Search for the cell housing the specified text and yield its [X, Y] center coordinate. 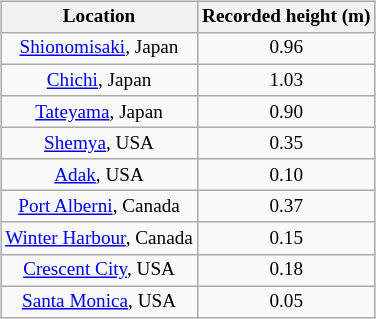
Location [100, 17]
Port Alberni, Canada [100, 207]
Shemya, USA [100, 144]
0.37 [286, 207]
Santa Monica, USA [100, 302]
Adak, USA [100, 175]
0.10 [286, 175]
0.18 [286, 270]
0.15 [286, 238]
0.90 [286, 112]
0.96 [286, 49]
1.03 [286, 80]
Recorded height (m) [286, 17]
Winter Harbour, Canada [100, 238]
0.35 [286, 144]
Shionomisaki, Japan [100, 49]
Chichi, Japan [100, 80]
0.05 [286, 302]
Crescent City, USA [100, 270]
Tateyama, Japan [100, 112]
